Extract the (X, Y) coordinate from the center of the cell holding the provided text.  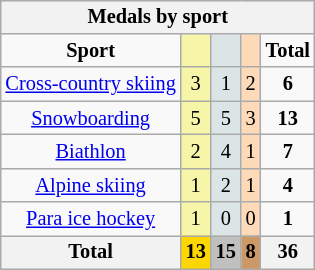
Para ice hockey (91, 219)
Biathlon (91, 152)
7 (288, 152)
36 (288, 253)
8 (251, 253)
Medals by sport (158, 17)
Sport (91, 51)
Alpine skiing (91, 185)
Cross-country skiing (91, 84)
15 (226, 253)
6 (288, 84)
Snowboarding (91, 118)
